Search for the cell housing the specified text and yield its [x, y] center coordinate. 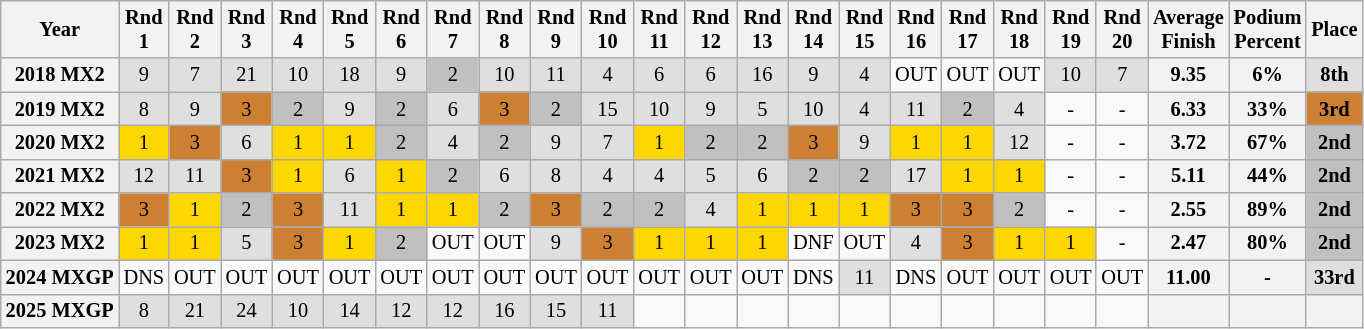
2024 MXGP [60, 277]
2.55 [1188, 210]
3rd [1334, 109]
11.00 [1188, 277]
24 [247, 311]
Rnd2 [195, 29]
67% [1268, 142]
33rd [1334, 277]
Rnd12 [711, 29]
DNF [813, 243]
2.47 [1188, 243]
Rnd6 [401, 29]
Rnd11 [659, 29]
Rnd20 [1122, 29]
Rnd9 [556, 29]
Rnd17 [968, 29]
2021 MX2 [60, 176]
6.33 [1188, 109]
Rnd8 [505, 29]
Rnd18 [1019, 29]
33% [1268, 109]
Rnd10 [608, 29]
Rnd15 [865, 29]
14 [350, 311]
44% [1268, 176]
2025 MXGP [60, 311]
2019 MX2 [60, 109]
Rnd14 [813, 29]
2023 MX2 [60, 243]
Rnd16 [916, 29]
Rnd5 [350, 29]
5.11 [1188, 176]
Year [60, 29]
Rnd13 [762, 29]
89% [1268, 210]
Rnd7 [453, 29]
6% [1268, 75]
Rnd19 [1071, 29]
18 [350, 75]
2022 MX2 [60, 210]
Rnd1 [144, 29]
3.72 [1188, 142]
Rnd3 [247, 29]
9.35 [1188, 75]
PodiumPercent [1268, 29]
8th [1334, 75]
Place [1334, 29]
2020 MX2 [60, 142]
80% [1268, 243]
Rnd4 [298, 29]
2018 MX2 [60, 75]
AverageFinish [1188, 29]
17 [916, 176]
